Extract the [X, Y] coordinate from the center of the cell holding the provided text.  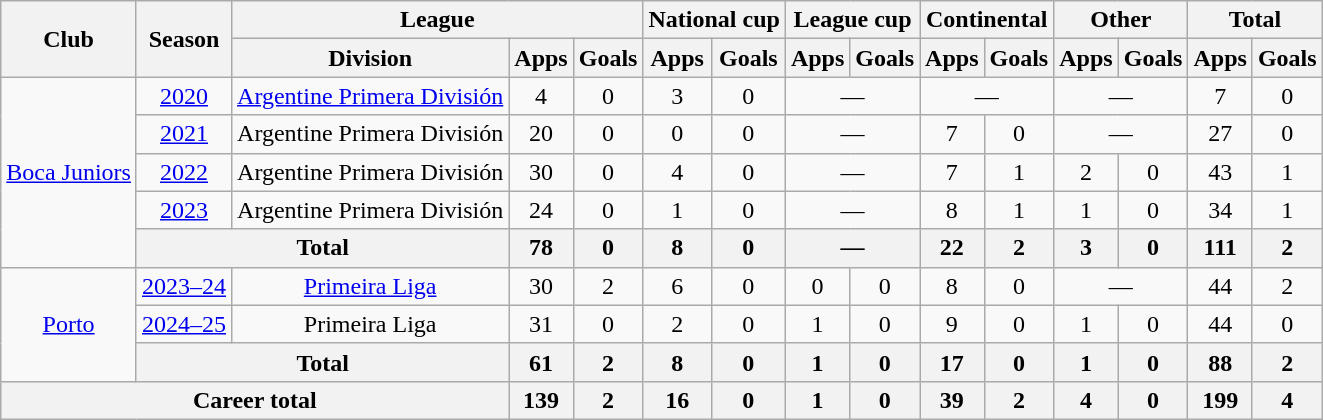
Boca Juniors [69, 172]
139 [541, 400]
34 [1220, 210]
League [438, 20]
88 [1220, 362]
20 [541, 134]
Division [370, 58]
111 [1220, 248]
Club [69, 39]
22 [952, 248]
17 [952, 362]
League cup [852, 20]
31 [541, 324]
27 [1220, 134]
2024–25 [184, 324]
2021 [184, 134]
Season [184, 39]
24 [541, 210]
199 [1220, 400]
78 [541, 248]
2023–24 [184, 286]
2020 [184, 96]
National cup [714, 20]
Career total [255, 400]
2022 [184, 172]
Other [1121, 20]
16 [677, 400]
43 [1220, 172]
39 [952, 400]
Continental [987, 20]
61 [541, 362]
9 [952, 324]
2023 [184, 210]
6 [677, 286]
Porto [69, 324]
